Extract the (X, Y) coordinate from the center of the cell holding the provided text.  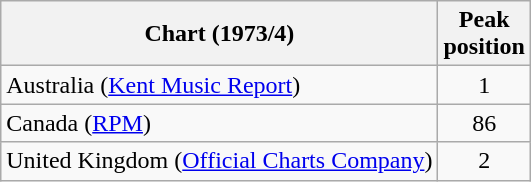
United Kingdom (Official Charts Company) (220, 161)
Chart (1973/4) (220, 34)
Peak position (484, 34)
1 (484, 85)
Canada (RPM) (220, 123)
Australia (Kent Music Report) (220, 85)
2 (484, 161)
86 (484, 123)
